Scan for the cell matching the given text and deliver its [X, Y] coordinate at center. 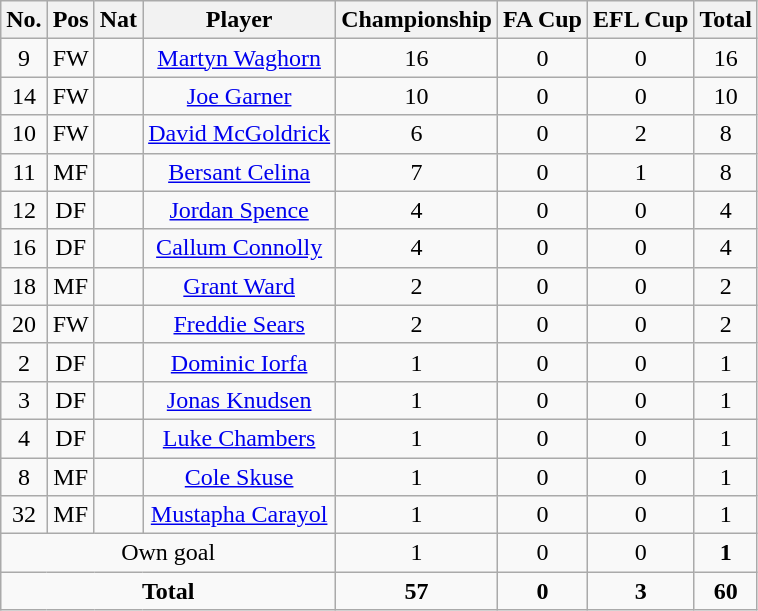
Nat [118, 20]
Bersant Celina [240, 172]
Dominic Iorfa [240, 362]
6 [417, 134]
Martyn Waghorn [240, 58]
12 [24, 210]
Freddie Sears [240, 324]
Jonas Knudsen [240, 400]
Jordan Spence [240, 210]
David McGoldrick [240, 134]
57 [417, 591]
9 [24, 58]
18 [24, 286]
7 [417, 172]
32 [24, 515]
Luke Chambers [240, 438]
Cole Skuse [240, 477]
14 [24, 96]
Pos [70, 20]
Grant Ward [240, 286]
Own goal [168, 553]
EFL Cup [640, 20]
Joe Garner [240, 96]
No. [24, 20]
Mustapha Carayol [240, 515]
Callum Connolly [240, 248]
11 [24, 172]
Player [240, 20]
60 [726, 591]
FA Cup [542, 20]
20 [24, 324]
Championship [417, 20]
